Extract the (x, y) coordinate from the center of the cell holding the provided text.  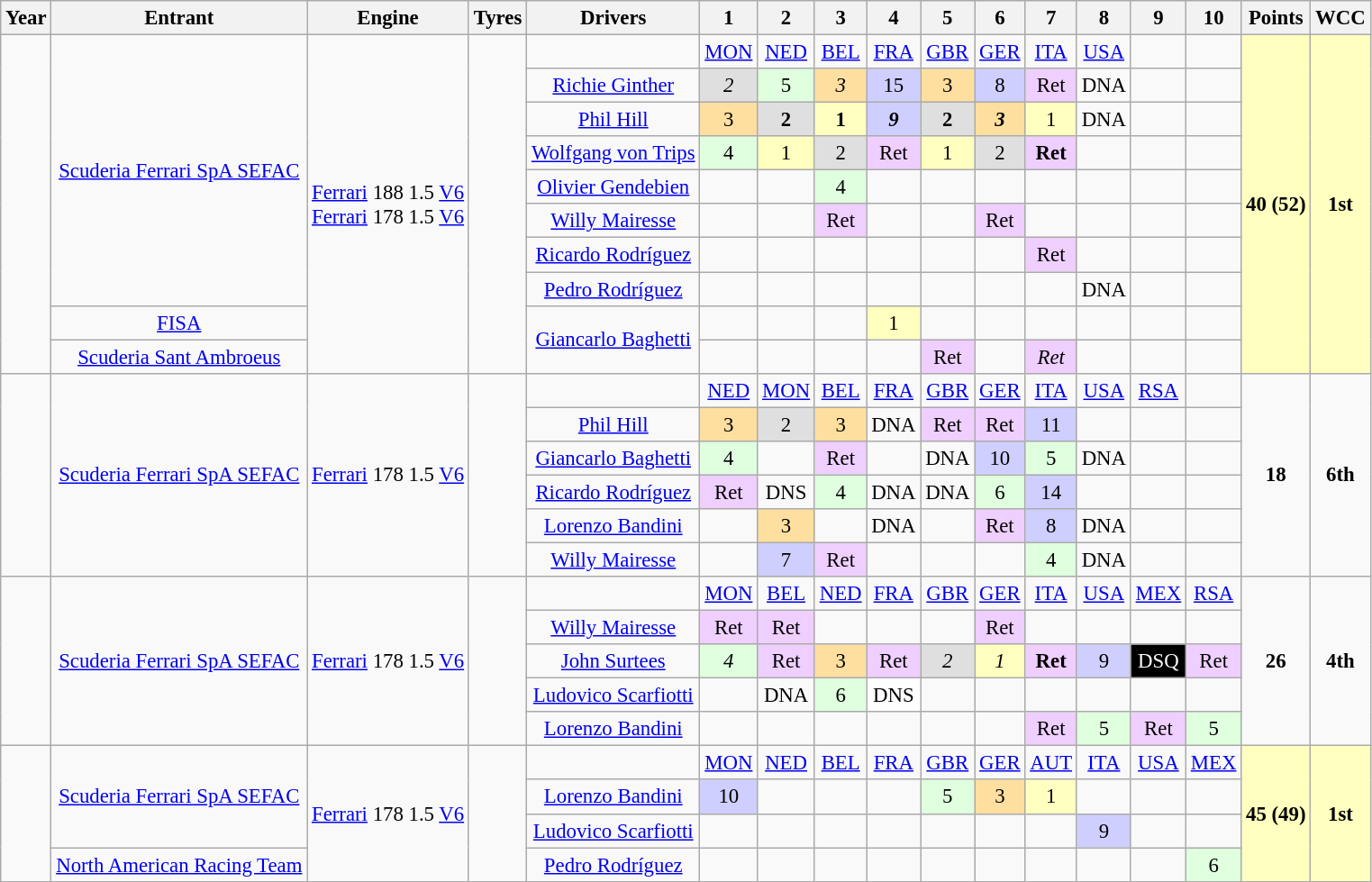
15 (894, 86)
North American Racing Team (179, 865)
Richie Ginther (613, 86)
DSQ (1158, 661)
18 (1276, 475)
45 (49) (1276, 814)
Year (26, 18)
40 (52) (1276, 205)
Entrant (179, 18)
Wolfgang von Trips (613, 153)
AUT (1050, 763)
FISA (179, 323)
WCC (1340, 18)
Points (1276, 18)
Olivier Gendebien (613, 187)
4th (1340, 661)
6th (1340, 475)
14 (1050, 492)
11 (1050, 424)
Drivers (613, 18)
Tyres (497, 18)
26 (1276, 661)
Ferrari 188 1.5 V6Ferrari 178 1.5 V6 (388, 205)
John Surtees (613, 661)
Scuderia Sant Ambroeus (179, 357)
Engine (388, 18)
